Return [X, Y] of the center of cell containing provided text 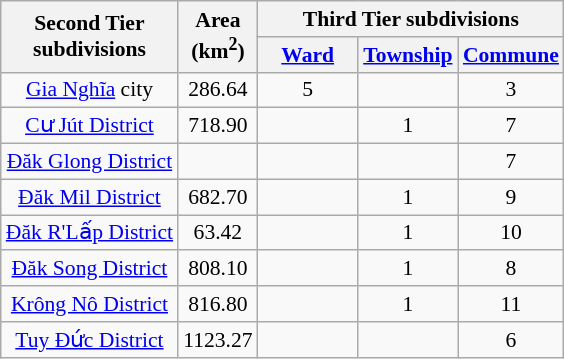
Đăk Song District [90, 269]
8 [511, 269]
63.42 [218, 233]
Third Tier subdivisions [411, 19]
10 [511, 233]
1123.27 [218, 340]
3 [511, 90]
Commune [511, 55]
Krông Nô District [90, 304]
Cư Jút District [90, 126]
Ward [308, 55]
9 [511, 197]
816.80 [218, 304]
11 [511, 304]
Gia Nghĩa city [90, 90]
718.90 [218, 126]
Second Tiersubdivisions [90, 36]
Đăk Mil District [90, 197]
5 [308, 90]
Township [408, 55]
808.10 [218, 269]
Đăk R'Lấp District [90, 233]
6 [511, 340]
Area(km2) [218, 36]
286.64 [218, 90]
Tuy Đức District [90, 340]
Đăk Glong District [90, 162]
682.70 [218, 197]
